Scan for the cell matching the given text and deliver its (x, y) coordinate at center. 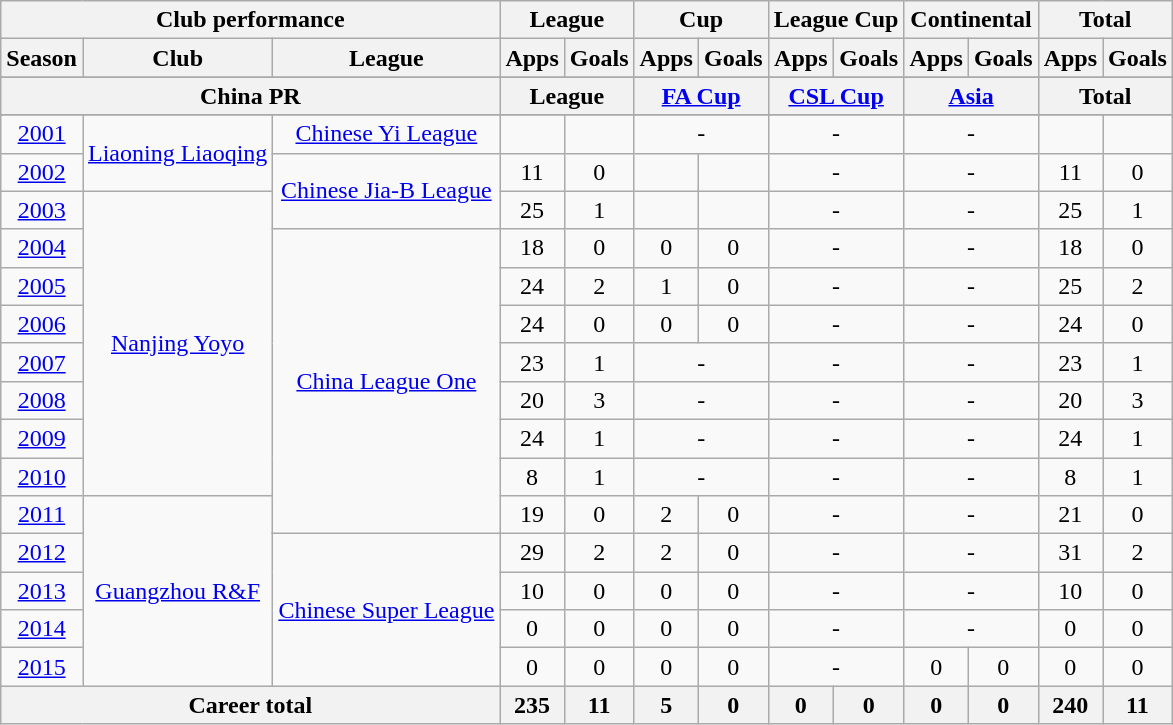
21 (1070, 515)
FA Cup (701, 96)
Liaoning Liaoqing (177, 153)
2008 (42, 400)
2009 (42, 438)
Career total (250, 705)
Club (177, 58)
2006 (42, 324)
2010 (42, 477)
19 (532, 515)
2013 (42, 591)
2012 (42, 553)
240 (1070, 705)
Chinese Super League (386, 610)
2014 (42, 629)
2011 (42, 515)
China League One (386, 381)
Continental (971, 20)
2001 (42, 134)
2004 (42, 248)
2003 (42, 210)
2015 (42, 667)
31 (1070, 553)
CSL Cup (836, 96)
Cup (701, 20)
Guangzhou R&F (177, 591)
China PR (250, 96)
Club performance (250, 20)
Asia (971, 96)
2005 (42, 286)
5 (666, 705)
2007 (42, 362)
29 (532, 553)
2002 (42, 172)
235 (532, 705)
Season (42, 58)
Chinese Jia-B League (386, 191)
Chinese Yi League (386, 134)
League Cup (836, 20)
Nanjing Yoyo (177, 343)
